Return [X, Y] of the center of cell containing provided text 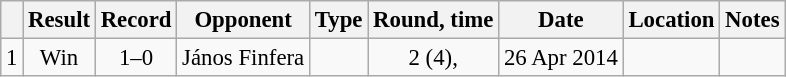
Location [672, 20]
Round, time [434, 20]
Win [60, 58]
Notes [752, 20]
1–0 [136, 58]
2 (4), [434, 58]
26 Apr 2014 [561, 58]
1 [12, 58]
Type [338, 20]
Date [561, 20]
Opponent [244, 20]
Result [60, 20]
Record [136, 20]
János Finfera [244, 58]
